Output the [x, y] coordinate of the center of the cell containing the given text.  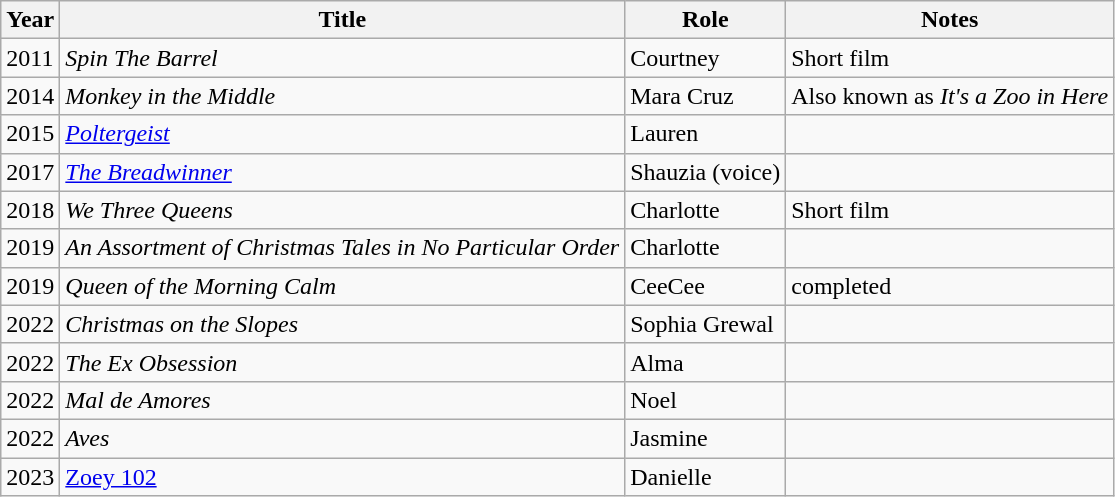
2018 [30, 210]
Christmas on the Slopes [342, 324]
2017 [30, 172]
Queen of the Morning Calm [342, 286]
Danielle [706, 477]
completed [950, 286]
Lauren [706, 134]
Mal de Amores [342, 400]
The Breadwinner [342, 172]
Alma [706, 362]
Also known as It's a Zoo in Here [950, 96]
Mara Cruz [706, 96]
Monkey in the Middle [342, 96]
2015 [30, 134]
Zoey 102 [342, 477]
Year [30, 20]
2014 [30, 96]
Noel [706, 400]
The Ex Obsession [342, 362]
2023 [30, 477]
Poltergeist [342, 134]
Aves [342, 438]
CeeCee [706, 286]
Shauzia (voice) [706, 172]
Jasmine [706, 438]
Notes [950, 20]
We Three Queens [342, 210]
An Assortment of Christmas Tales in No Particular Order [342, 248]
2011 [30, 58]
Role [706, 20]
Title [342, 20]
Courtney [706, 58]
Sophia Grewal [706, 324]
Spin The Barrel [342, 58]
